Pinpoint the cell where the given text exists, returning its [x, y] midpoint coordinate. 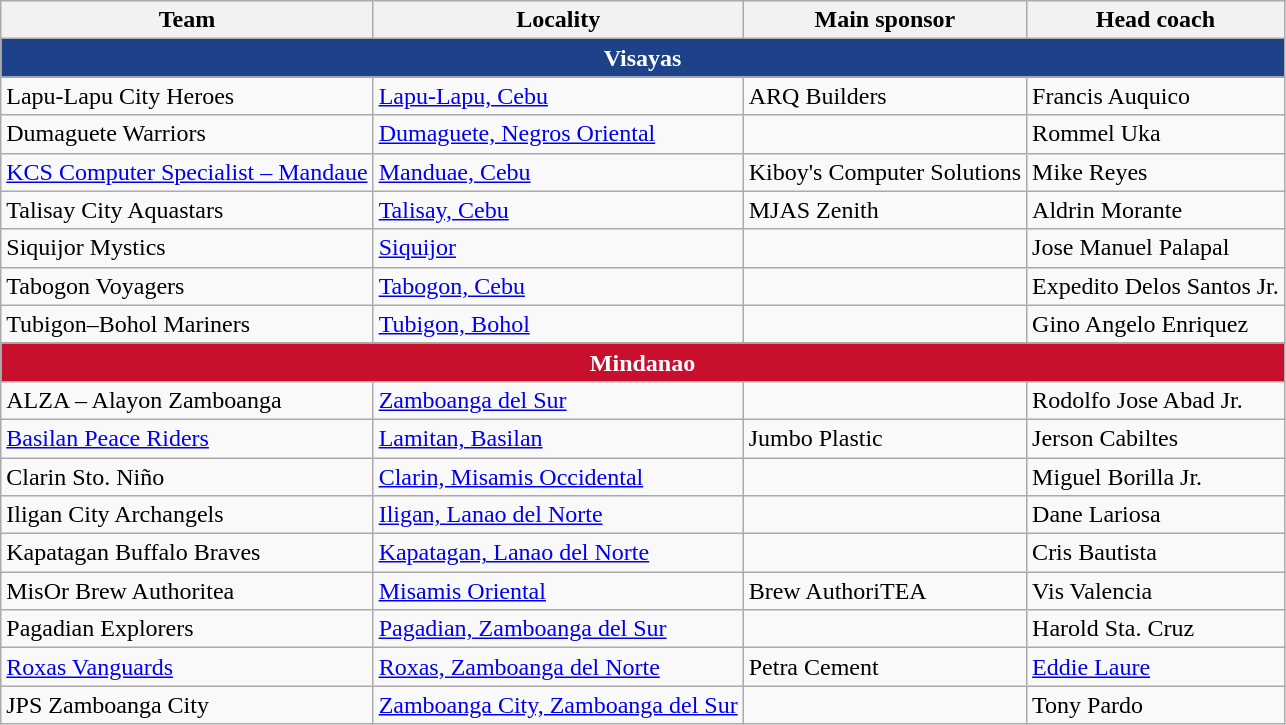
ARQ Builders [884, 96]
Petra Cement [884, 667]
Expedito Delos Santos Jr. [1156, 286]
KCS Computer Specialist – Mandaue [187, 172]
Kapatagan Buffalo Braves [187, 553]
Misamis Oriental [558, 591]
Harold Sta. Cruz [1156, 629]
Roxas Vanguards [187, 667]
Pagadian, Zamboanga del Sur [558, 629]
Dane Lariosa [1156, 515]
Talisay, Cebu [558, 210]
Dumaguete, Negros Oriental [558, 134]
Cris Bautista [1156, 553]
Jumbo Plastic [884, 438]
MJAS Zenith [884, 210]
Main sponsor [884, 20]
Lapu-Lapu, Cebu [558, 96]
Roxas, Zamboanga del Norte [558, 667]
Manduae, Cebu [558, 172]
Mindanao [643, 362]
Rodolfo Jose Abad Jr. [1156, 400]
Basilan Peace Riders [187, 438]
Tabogon, Cebu [558, 286]
ALZA – Alayon Zamboanga [187, 400]
Mike Reyes [1156, 172]
Locality [558, 20]
Tubigon–Bohol Mariners [187, 324]
Dumaguete Warriors [187, 134]
Head coach [1156, 20]
Brew AuthoriTEA [884, 591]
Talisay City Aquastars [187, 210]
Vis Valencia [1156, 591]
Tabogon Voyagers [187, 286]
Aldrin Morante [1156, 210]
Zamboanga del Sur [558, 400]
Visayas [643, 58]
Kiboy's Computer Solutions [884, 172]
Kapatagan, Lanao del Norte [558, 553]
MisOr Brew Authoritea [187, 591]
JPS Zamboanga City [187, 705]
Iligan, Lanao del Norte [558, 515]
Clarin Sto. Niño [187, 477]
Clarin, Misamis Occidental [558, 477]
Rommel Uka [1156, 134]
Gino Angelo Enriquez [1156, 324]
Miguel Borilla Jr. [1156, 477]
Tony Pardo [1156, 705]
Tubigon, Bohol [558, 324]
Eddie Laure [1156, 667]
Lapu-Lapu City Heroes [187, 96]
Lamitan, Basilan [558, 438]
Iligan City Archangels [187, 515]
Francis Auquico [1156, 96]
Siquijor [558, 248]
Pagadian Explorers [187, 629]
Zamboanga City, Zamboanga del Sur [558, 705]
Jerson Cabiltes [1156, 438]
Team [187, 20]
Jose Manuel Palapal [1156, 248]
Siquijor Mystics [187, 248]
